Extract the (x, y) coordinate from the center of the cell holding the provided text.  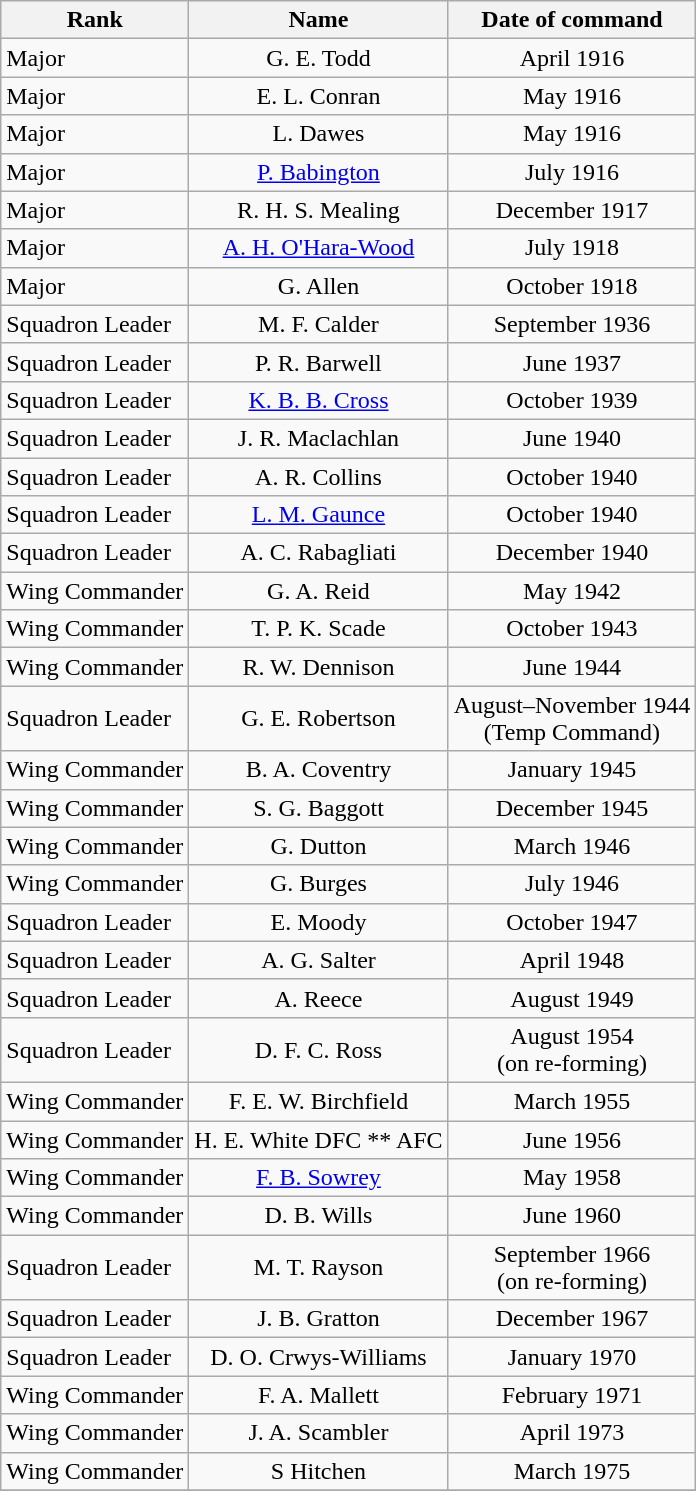
July 1916 (572, 172)
June 1937 (572, 362)
July 1946 (572, 884)
T. P. K. Scade (318, 629)
S Hitchen (318, 1471)
Date of command (572, 20)
S. G. Baggott (318, 808)
P. R. Barwell (318, 362)
January 1945 (572, 770)
A. R. Collins (318, 477)
October 1943 (572, 629)
G. Dutton (318, 846)
F. B. Sowrey (318, 1178)
M. T. Rayson (318, 1268)
E. L. Conran (318, 96)
J. R. Maclachlan (318, 438)
D. O. Crwys-Williams (318, 1357)
P. Babington (318, 172)
H. E. White DFC ** AFC (318, 1139)
G. E. Robertson (318, 718)
A. H. O'Hara-Wood (318, 248)
March 1975 (572, 1471)
December 1945 (572, 808)
B. A. Coventry (318, 770)
M. F. Calder (318, 324)
F. E. W. Birchfield (318, 1101)
Name (318, 20)
L. M. Gaunce (318, 515)
A. C. Rabagliati (318, 553)
June 1960 (572, 1216)
J. A. Scambler (318, 1433)
October 1939 (572, 400)
September 1936 (572, 324)
April 1916 (572, 58)
Rank (95, 20)
R. H. S. Mealing (318, 210)
F. A. Mallett (318, 1395)
K. B. B. Cross (318, 400)
July 1918 (572, 248)
G. A. Reid (318, 591)
August–November 1944(Temp Command) (572, 718)
April 1948 (572, 960)
February 1971 (572, 1395)
October 1918 (572, 286)
A. G. Salter (318, 960)
August 1949 (572, 998)
May 1958 (572, 1178)
G. Allen (318, 286)
December 1967 (572, 1319)
D. B. Wills (318, 1216)
J. B. Gratton (318, 1319)
October 1947 (572, 922)
A. Reece (318, 998)
September 1966(on re-forming) (572, 1268)
L. Dawes (318, 134)
June 1956 (572, 1139)
E. Moody (318, 922)
May 1942 (572, 591)
March 1955 (572, 1101)
August 1954(on re-forming) (572, 1050)
June 1940 (572, 438)
December 1940 (572, 553)
G. E. Todd (318, 58)
June 1944 (572, 667)
December 1917 (572, 210)
January 1970 (572, 1357)
April 1973 (572, 1433)
D. F. C. Ross (318, 1050)
G. Burges (318, 884)
R. W. Dennison (318, 667)
March 1946 (572, 846)
